Provide the (X, Y) coordinate of the cell's center where the given text is located.  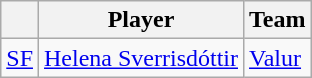
Player (142, 20)
Valur (278, 58)
Helena Sverrisdóttir (142, 58)
SF (20, 58)
Team (278, 20)
